Return [x, y] of the center of cell containing provided text 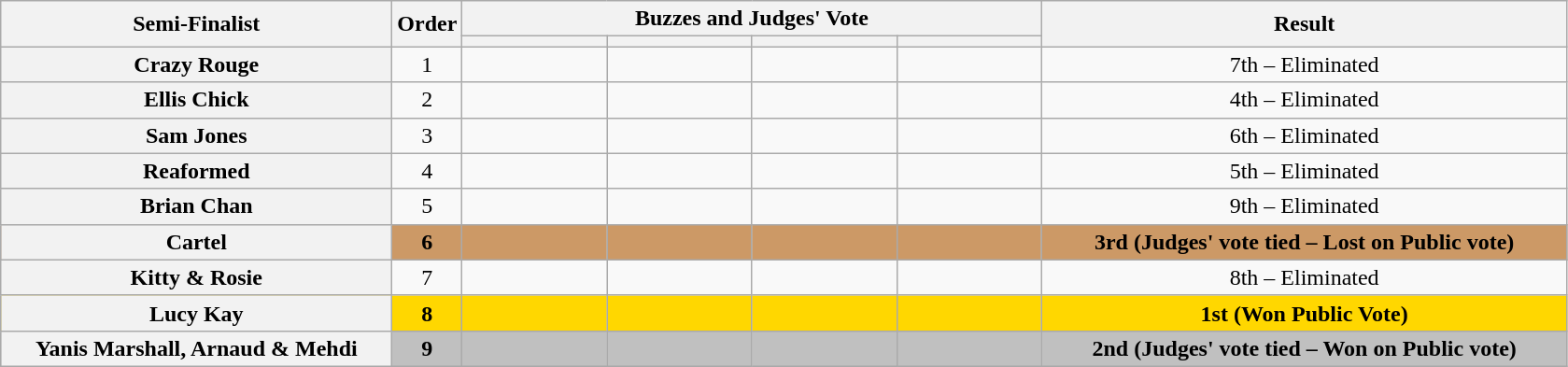
1 [428, 64]
4th – Eliminated [1304, 100]
Lucy Kay [196, 313]
Sam Jones [196, 135]
8 [428, 313]
7 [428, 277]
Buzzes and Judges' Vote [752, 19]
Cartel [196, 242]
3 [428, 135]
9th – Eliminated [1304, 206]
5 [428, 206]
6 [428, 242]
2nd (Judges' vote tied – Won on Public vote) [1304, 348]
1st (Won Public Vote) [1304, 313]
2 [428, 100]
Brian Chan [196, 206]
3rd (Judges' vote tied – Lost on Public vote) [1304, 242]
Yanis Marshall, Arnaud & Mehdi [196, 348]
Ellis Chick [196, 100]
Crazy Rouge [196, 64]
6th – Eliminated [1304, 135]
4 [428, 171]
5th – Eliminated [1304, 171]
Semi-Finalist [196, 24]
7th – Eliminated [1304, 64]
Order [428, 24]
9 [428, 348]
Result [1304, 24]
Kitty & Rosie [196, 277]
Reaformed [196, 171]
8th – Eliminated [1304, 277]
